Pinpoint the cell where the given text exists, returning its (X, Y) midpoint coordinate. 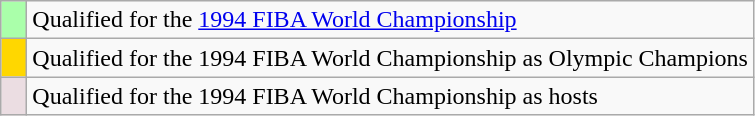
Qualified for the 1994 FIBA World Championship (390, 20)
Qualified for the 1994 FIBA World Championship as hosts (390, 96)
Qualified for the 1994 FIBA World Championship as Olympic Champions (390, 58)
